Return the [x, y] coordinate for the center point of the cell that contains the specified text.  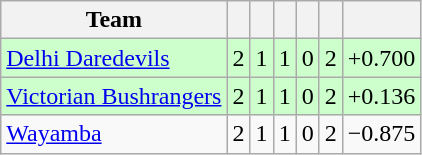
Victorian Bushrangers [114, 96]
+0.700 [382, 58]
Team [114, 20]
+0.136 [382, 96]
Delhi Daredevils [114, 58]
Wayamba [114, 134]
−0.875 [382, 134]
